Return [x, y] of the center of cell containing provided text 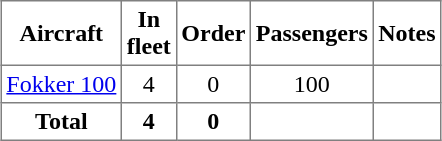
Fokker 100 [61, 84]
100 [312, 84]
Notes [407, 33]
In fleet [149, 33]
Order [213, 33]
Aircraft [61, 33]
Passengers [312, 33]
Total [61, 122]
